Return the [X, Y] coordinate for the center point of the cell that contains the specified text.  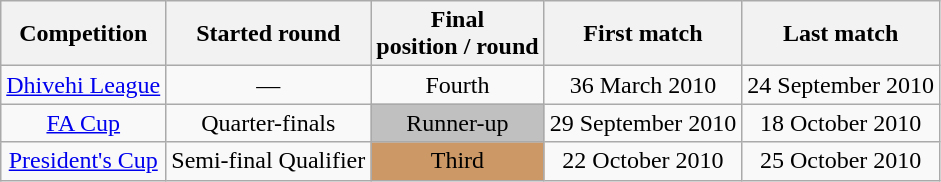
Third [458, 161]
25 October 2010 [841, 161]
Dhivehi League [84, 85]
FA Cup [84, 123]
Quarter-finals [268, 123]
Semi-final Qualifier [268, 161]
Fourth [458, 85]
Runner-up [458, 123]
36 March 2010 [643, 85]
Started round [268, 34]
Last match [841, 34]
18 October 2010 [841, 123]
24 September 2010 [841, 85]
Finalposition / round [458, 34]
President's Cup [84, 161]
22 October 2010 [643, 161]
Competition [84, 34]
29 September 2010 [643, 123]
— [268, 85]
First match [643, 34]
